Provide the [X, Y] coordinate of the cell's center where the given text is located.  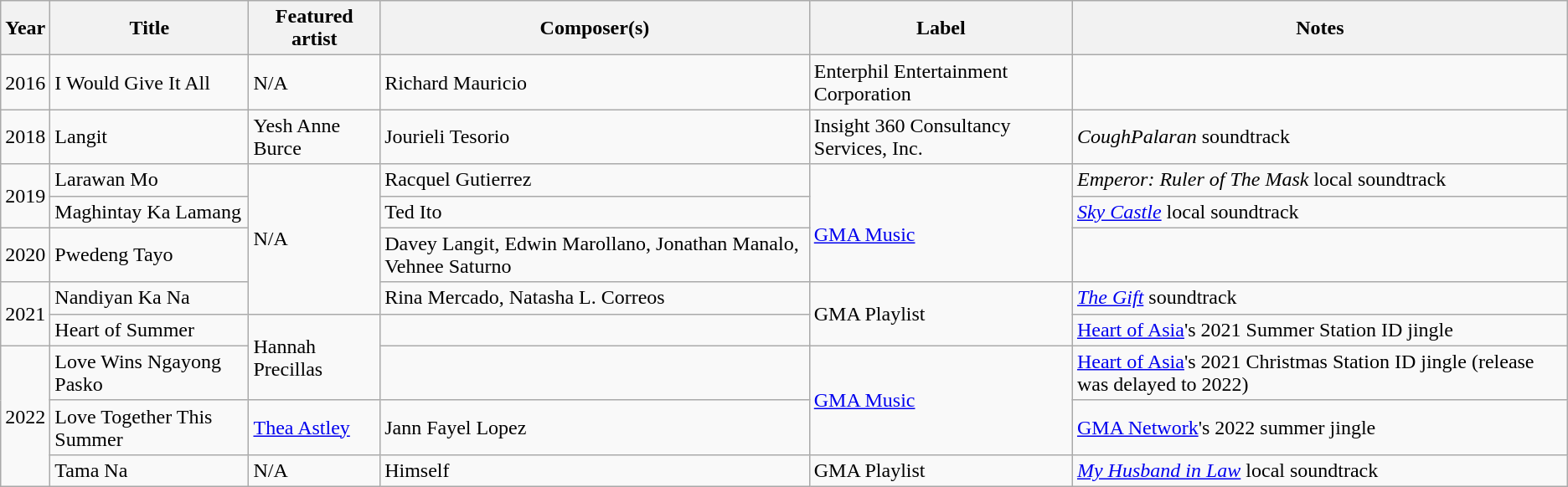
Hannah Precillas [315, 356]
Jann Fayel Lopez [595, 427]
Love Together This Summer [149, 427]
Notes [1320, 28]
Enterphil Entertainment Corporation [941, 82]
Insight 360 Consultancy Services, Inc. [941, 137]
Himself [595, 470]
2016 [25, 82]
Tama Na [149, 470]
Maghintay Ka Lamang [149, 212]
2022 [25, 416]
GMA Network's 2022 summer jingle [1320, 427]
Love Wins Ngayong Pasko [149, 373]
2021 [25, 314]
Pwedeng Tayo [149, 254]
Rina Mercado, Natasha L. Correos [595, 298]
2020 [25, 254]
Yesh Anne Burce [315, 137]
Title [149, 28]
2018 [25, 137]
Langit [149, 137]
I Would Give It All [149, 82]
Jourieli Tesorio [595, 137]
The Gift soundtrack [1320, 298]
Davey Langit, Edwin Marollano, Jonathan Manalo, Vehnee Saturno [595, 254]
My Husband in Law local soundtrack [1320, 470]
CoughPalaran soundtrack [1320, 137]
Racquel Gutierrez [595, 180]
Label [941, 28]
Thea Astley [315, 427]
Sky Castle local soundtrack [1320, 212]
Larawan Mo [149, 180]
Nandiyan Ka Na [149, 298]
Ted Ito [595, 212]
Composer(s) [595, 28]
Featured artist [315, 28]
2019 [25, 196]
Heart of Asia's 2021 Christmas Station ID jingle (release was delayed to 2022) [1320, 373]
Heart of Summer [149, 330]
Heart of Asia's 2021 Summer Station ID jingle [1320, 330]
Richard Mauricio [595, 82]
Emperor: Ruler of The Mask local soundtrack [1320, 180]
Year [25, 28]
